Capture the cell that displays the provided text and extract its (x, y) central coordinate. 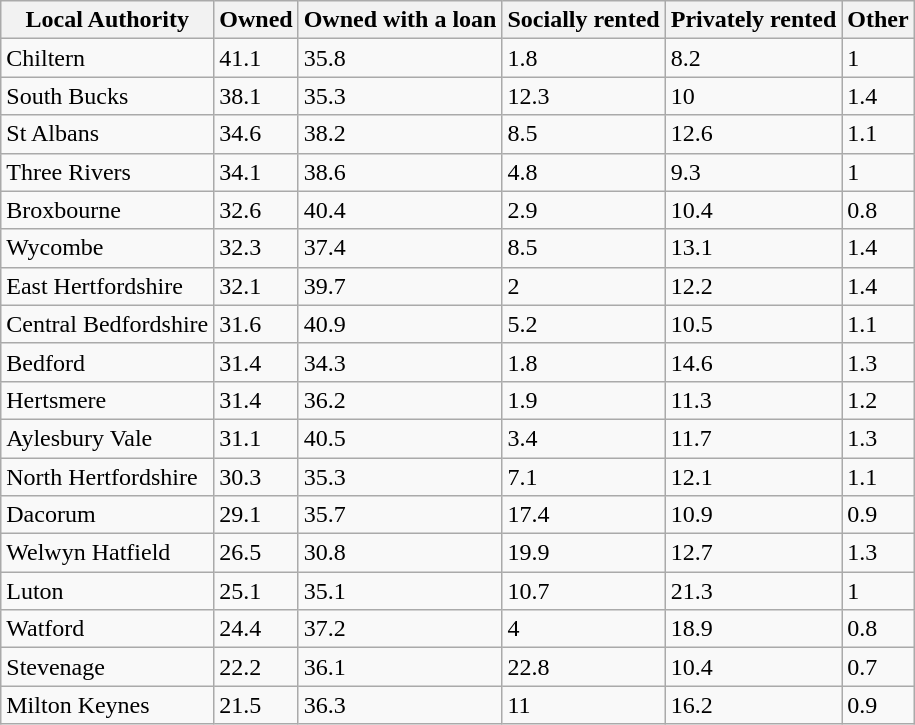
Welwyn Hatfield (108, 553)
40.4 (400, 210)
8.2 (754, 58)
38.6 (400, 172)
Dacorum (108, 515)
19.9 (584, 553)
7.1 (584, 477)
39.7 (400, 286)
34.3 (400, 362)
40.5 (400, 438)
Three Rivers (108, 172)
5.2 (584, 324)
Watford (108, 629)
32.6 (256, 210)
2 (584, 286)
Hertsmere (108, 400)
Milton Keynes (108, 705)
31.1 (256, 438)
11.7 (754, 438)
14.6 (754, 362)
35.7 (400, 515)
10.9 (754, 515)
9.3 (754, 172)
21.3 (754, 591)
30.3 (256, 477)
Owned (256, 20)
31.6 (256, 324)
4.8 (584, 172)
36.3 (400, 705)
East Hertfordshire (108, 286)
Bedford (108, 362)
38.2 (400, 134)
13.1 (754, 248)
37.2 (400, 629)
17.4 (584, 515)
Local Authority (108, 20)
4 (584, 629)
41.1 (256, 58)
37.4 (400, 248)
Central Bedfordshire (108, 324)
36.1 (400, 667)
North Hertfordshire (108, 477)
35.8 (400, 58)
0.7 (878, 667)
Luton (108, 591)
Broxbourne (108, 210)
30.8 (400, 553)
36.2 (400, 400)
21.5 (256, 705)
Other (878, 20)
25.1 (256, 591)
29.1 (256, 515)
12.6 (754, 134)
10.5 (754, 324)
Stevenage (108, 667)
11.3 (754, 400)
St Albans (108, 134)
1.2 (878, 400)
16.2 (754, 705)
26.5 (256, 553)
18.9 (754, 629)
24.4 (256, 629)
Chiltern (108, 58)
38.1 (256, 96)
12.2 (754, 286)
Owned with a loan (400, 20)
22.8 (584, 667)
35.1 (400, 591)
Socially rented (584, 20)
34.1 (256, 172)
Privately rented (754, 20)
Aylesbury Vale (108, 438)
1.9 (584, 400)
12.3 (584, 96)
10 (754, 96)
12.7 (754, 553)
32.3 (256, 248)
10.7 (584, 591)
3.4 (584, 438)
South Bucks (108, 96)
11 (584, 705)
12.1 (754, 477)
34.6 (256, 134)
2.9 (584, 210)
32.1 (256, 286)
Wycombe (108, 248)
22.2 (256, 667)
40.9 (400, 324)
